Pinpoint the cell where the given text exists, returning its (X, Y) midpoint coordinate. 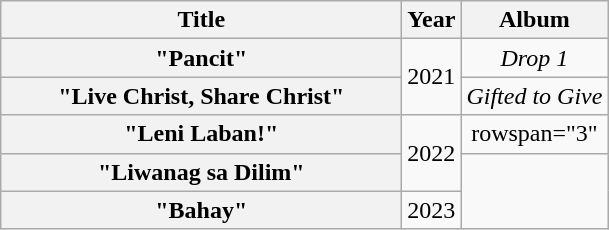
Album (534, 20)
rowspan="3" (534, 134)
2023 (432, 210)
Drop 1 (534, 58)
"Leni Laban!" (202, 134)
2022 (432, 153)
"Live Christ, Share Christ" (202, 96)
"Bahay" (202, 210)
Gifted to Give (534, 96)
Year (432, 20)
"Pancit" (202, 58)
"Liwanag sa Dilim" (202, 172)
Title (202, 20)
2021 (432, 77)
